Search for the cell housing the specified text and yield its [X, Y] center coordinate. 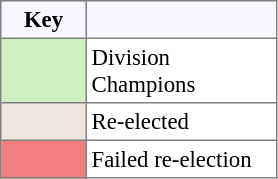
Re-elected [181, 122]
Division Champions [181, 70]
Failed re-election [181, 159]
Key [44, 20]
